Extract the (X, Y) coordinate from the center of the cell holding the provided text.  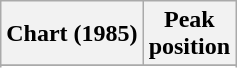
Peakposition (189, 34)
Chart (1985) (72, 34)
